Pinpoint the cell where the given text exists, returning its (x, y) midpoint coordinate. 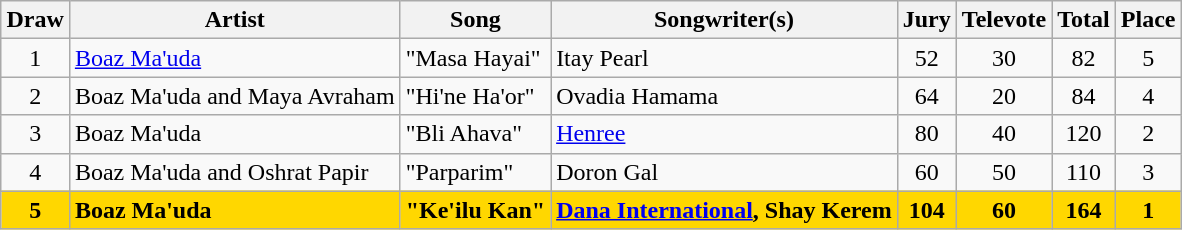
110 (1084, 172)
"Ke'ilu Kan" (475, 210)
120 (1084, 134)
82 (1084, 58)
164 (1084, 210)
Henree (724, 134)
104 (926, 210)
Song (475, 20)
Ovadia Hamama (724, 96)
Boaz Ma'uda and Maya Avraham (234, 96)
"Masa Hayai" (475, 58)
Place (1148, 20)
Artist (234, 20)
Televote (1004, 20)
Boaz Ma'uda and Oshrat Papir (234, 172)
80 (926, 134)
20 (1004, 96)
64 (926, 96)
Dana International, Shay Kerem (724, 210)
40 (1004, 134)
"Parparim" (475, 172)
30 (1004, 58)
Total (1084, 20)
Draw (35, 20)
Itay Pearl (724, 58)
Doron Gal (724, 172)
84 (1084, 96)
Jury (926, 20)
Songwriter(s) (724, 20)
"Hi'ne Ha'or" (475, 96)
52 (926, 58)
"Bli Ahava" (475, 134)
50 (1004, 172)
